Pinpoint the cell where the given text exists, returning its (X, Y) midpoint coordinate. 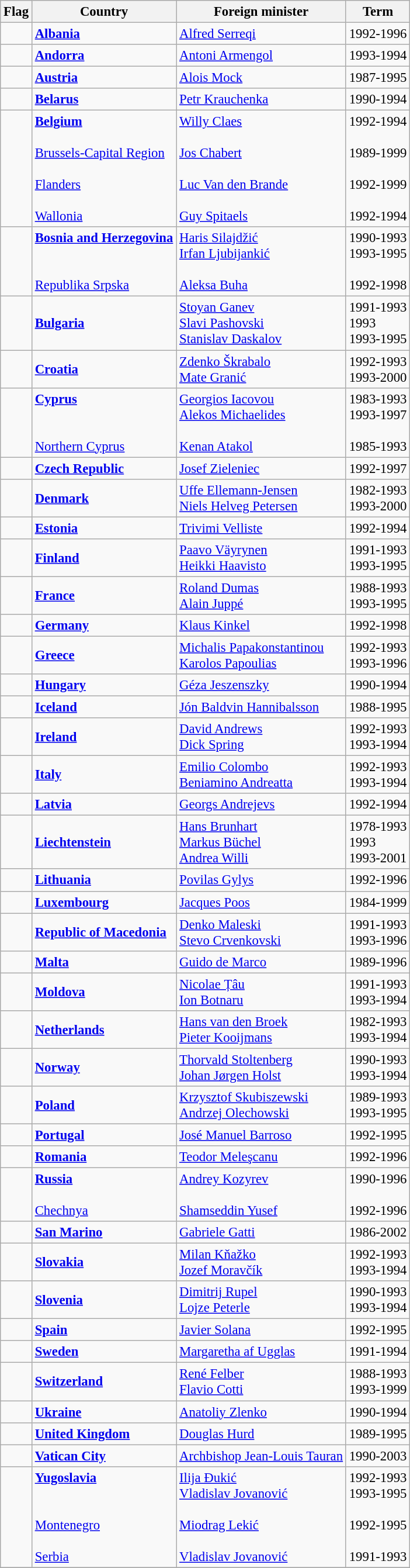
Bosnia and HerzegovinaRepublika Srpska (104, 262)
San Marino (104, 1232)
Alfred Serreqi (262, 34)
Jacques Poos (262, 902)
Albania (104, 34)
Luxembourg (104, 902)
Sweden (104, 1352)
Antoni Armengol (262, 56)
Teodor Meleşcanu (262, 1157)
Estonia (104, 528)
Roland DumasAlain Juppé (262, 595)
Zdenko ŠkrabaloMate Granić (262, 369)
Georgs Andrejevs (262, 804)
Stoyan GanevSlavi PashovskiStanislav Daskalov (262, 323)
Milan KňažkoJozef Moravčík (262, 1263)
Slovenia (104, 1300)
Poland (104, 1105)
YugoslaviaMontenegroSerbia (104, 1517)
Switzerland (104, 1382)
1992-19931993-19951992-19951991-1993 (377, 1517)
Uffe Ellemann-JensenNiels Helveg Petersen (262, 498)
Krzysztof SkubiszewskiAndrzej Olechowski (262, 1105)
Georgios IacovouAlekos MichaelidesKenan Atakol (262, 422)
Denmark (104, 498)
Norway (104, 1068)
Archbishop Jean-Louis Tauran (262, 1456)
Liechtenstein (104, 842)
Country (104, 12)
Gabriele Gatti (262, 1232)
1991-1994 (377, 1352)
1986-2002 (377, 1232)
Alois Mock (262, 78)
Hans BrunhartMarkus BüchelAndrea Willi (262, 842)
Michalis PapakonstantinouKarolos Papoulias (262, 655)
1982-19931993-1994 (377, 1030)
1988-19931993-1995 (377, 595)
Hans van den BroekPieter Kooijmans (262, 1030)
1992-19941989-19991992-19991992-1994 (377, 169)
Republic of Macedonia (104, 932)
Vatican City (104, 1456)
Greece (104, 655)
Thorvald StoltenbergJohan Jørgen Holst (262, 1068)
Nicolae ȚâuIon Botnaru (262, 992)
Lithuania (104, 880)
1988-19931993-1999 (377, 1382)
Trivimi Velliste (262, 528)
Dimitrij RupelLojze Peterle (262, 1300)
1992-1997 (377, 468)
Douglas Hurd (262, 1434)
Ireland (104, 737)
José Manuel Barroso (262, 1135)
Guido de Marco (262, 962)
Denko MaleskiStevo Crvenkovski (262, 932)
Willy ClaesJos ChabertLuc Van den BrandeGuy Spitaels (262, 169)
Croatia (104, 369)
David AndrewsDick Spring (262, 737)
Malta (104, 962)
Foreign minister (262, 12)
Haris SilajdžićIrfan LjubijankićAleksa Buha (262, 262)
Czech Republic (104, 468)
1991-19931993-1996 (377, 932)
Bulgaria (104, 323)
Josef Zieleniec (262, 468)
Anatoliy Zlenko (262, 1412)
1984-1999 (377, 902)
1991-19931993-1994 (377, 992)
1990-19961992-1996 (377, 1195)
Paavo VäyrynenHeikki Haavisto (262, 558)
BelgiumBrussels-Capital RegionFlandersWallonia (104, 169)
Andrey KozyrevShamseddin Yusef (262, 1195)
RussiaChechnya (104, 1195)
1991-19931993-1995 (377, 558)
1978-199319931993-2001 (377, 842)
1990-2003 (377, 1456)
Belarus (104, 99)
Emilio ColomboBeniamino Andreatta (262, 775)
Spain (104, 1330)
Slovakia (104, 1263)
Povilas Gylys (262, 880)
Flag (16, 12)
Petr Krauchenka (262, 99)
Géza Jeszenszky (262, 685)
1991-199319931993-1995 (377, 323)
Term (377, 12)
Hungary (104, 685)
Ukraine (104, 1412)
United Kingdom (104, 1434)
1987-1995 (377, 78)
Iceland (104, 707)
1992-19931993-1996 (377, 655)
Andorra (104, 56)
Javier Solana (262, 1330)
1988-1995 (377, 707)
Moldova (104, 992)
Austria (104, 78)
1992-1998 (377, 626)
Italy (104, 775)
Klaus Kinkel (262, 626)
Latvia (104, 804)
Jón Baldvin Hannibalsson (262, 707)
Netherlands (104, 1030)
Germany (104, 626)
1993-1994 (377, 56)
1983-19931993-19971985-1993 (377, 422)
Finland (104, 558)
René FelberFlavio Cotti (262, 1382)
1989-19931993-1995 (377, 1105)
1989-1995 (377, 1434)
1982-19931993-2000 (377, 498)
1990-19931993-19951992-1998 (377, 262)
Portugal (104, 1135)
1992-19931993-2000 (377, 369)
France (104, 595)
CyprusNorthern Cyprus (104, 422)
Ilija ĐukićVladislav JovanovićMiodrag LekićVladislav Jovanović (262, 1517)
1989-1996 (377, 962)
Margaretha af Ugglas (262, 1352)
Romania (104, 1157)
